Output the [x, y] coordinate of the center of the cell containing the given text.  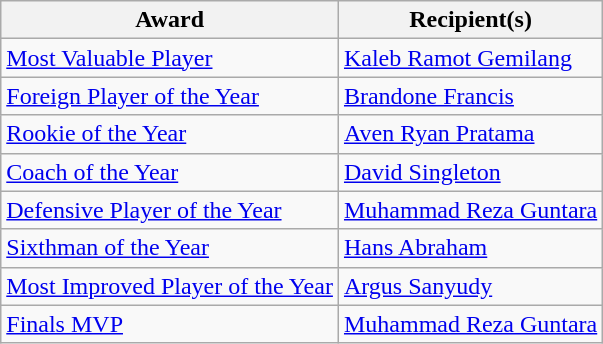
Argus Sanyudy [470, 286]
Kaleb Ramot Gemilang [470, 58]
Finals MVP [170, 324]
Most Valuable Player [170, 58]
Aven Ryan Pratama [470, 134]
Hans Abraham [470, 248]
Award [170, 20]
Recipient(s) [470, 20]
Foreign Player of the Year [170, 96]
Defensive Player of the Year [170, 210]
Most Improved Player of the Year [170, 286]
Coach of the Year [170, 172]
David Singleton [470, 172]
Rookie of the Year [170, 134]
Sixthman of the Year [170, 248]
Brandone Francis [470, 96]
